Pinpoint the cell where the given text exists, returning its (X, Y) midpoint coordinate. 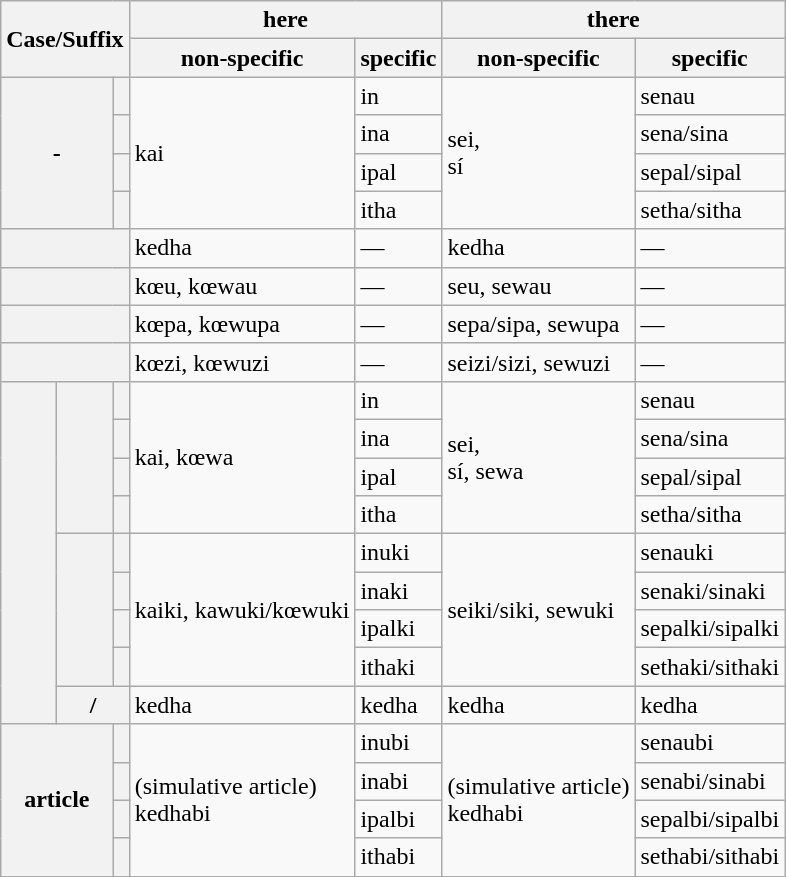
Case/Suffix (65, 39)
article (57, 800)
seiki/siki, sewuki (538, 610)
here (286, 20)
sepalbi/sipalbi (710, 819)
sepa/sipa, sewupa (538, 324)
- (57, 153)
seu, sewau (538, 286)
sei,sí, sewa (538, 457)
there (614, 20)
senabi/sinabi (710, 781)
kœzi, kœwuzi (242, 362)
kai, kœwa (242, 457)
kœpa, kœwupa (242, 324)
ithabi (398, 857)
ipalbi (398, 819)
sethabi/sithabi (710, 857)
sepalki/sipalki (710, 629)
inubi (398, 743)
sei,sí (538, 153)
sethaki/sithaki (710, 667)
senaki/sinaki (710, 591)
inabi (398, 781)
seizi/sizi, sewuzi (538, 362)
inaki (398, 591)
senaubi (710, 743)
inuki (398, 553)
ipalki (398, 629)
kaiki, kawuki/kœwuki (242, 610)
/ (93, 705)
ithaki (398, 667)
kœu, kœwau (242, 286)
kai (242, 153)
senauki (710, 553)
